Detect which cell encompasses the target text, then output its (x, y) center coordinate. 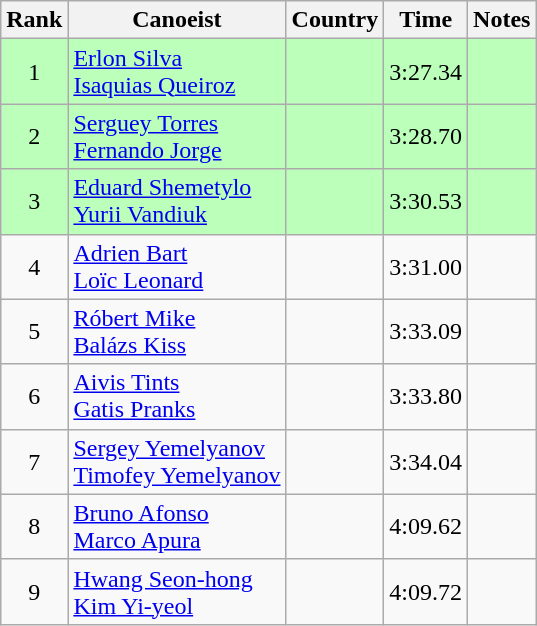
3 (34, 202)
4:09.72 (426, 592)
Serguey TorresFernando Jorge (177, 136)
3:34.04 (426, 462)
Adrien BartLoïc Leonard (177, 266)
1 (34, 72)
Sergey YemelyanovTimofey Yemelyanov (177, 462)
5 (34, 332)
Bruno AfonsoMarco Apura (177, 526)
Canoeist (177, 20)
Notes (502, 20)
3:33.80 (426, 396)
Hwang Seon-hongKim Yi-yeol (177, 592)
Eduard ShemetyloYurii Vandiuk (177, 202)
8 (34, 526)
4 (34, 266)
9 (34, 592)
7 (34, 462)
6 (34, 396)
Rank (34, 20)
3:33.09 (426, 332)
2 (34, 136)
Róbert MikeBalázs Kiss (177, 332)
Erlon SilvaIsaquias Queiroz (177, 72)
Country (335, 20)
Time (426, 20)
3:27.34 (426, 72)
Aivis TintsGatis Pranks (177, 396)
3:31.00 (426, 266)
4:09.62 (426, 526)
3:30.53 (426, 202)
3:28.70 (426, 136)
